For the text-containing cell, return its midpoint in (x, y) coordinate format. 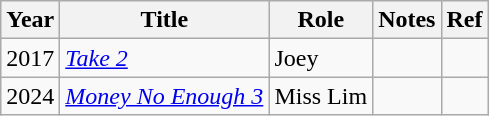
Notes (407, 20)
Role (321, 20)
2017 (30, 58)
Take 2 (164, 58)
2024 (30, 96)
Money No Enough 3 (164, 96)
Joey (321, 58)
Year (30, 20)
Title (164, 20)
Ref (464, 20)
Miss Lim (321, 96)
